Search for the cell housing the specified text and yield its [X, Y] center coordinate. 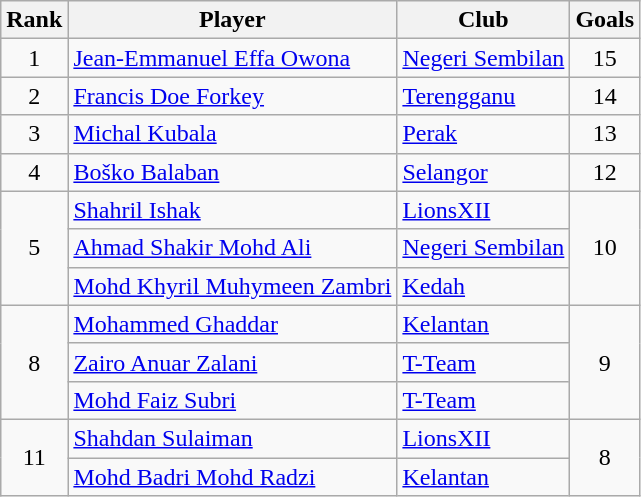
9 [605, 362]
12 [605, 172]
Boško Balaban [232, 172]
Shahril Ishak [232, 210]
Zairo Anuar Zalani [232, 362]
Kedah [484, 286]
Selangor [484, 172]
Francis Doe Forkey [232, 96]
Mohd Faiz Subri [232, 400]
11 [34, 457]
Rank [34, 20]
Michal Kubala [232, 134]
Jean-Emmanuel Effa Owona [232, 58]
Mohd Khyril Muhymeen Zambri [232, 286]
14 [605, 96]
Mohammed Ghaddar [232, 324]
Ahmad Shakir Mohd Ali [232, 248]
Terengganu [484, 96]
Mohd Badri Mohd Radzi [232, 477]
Club [484, 20]
Perak [484, 134]
3 [34, 134]
13 [605, 134]
15 [605, 58]
Player [232, 20]
1 [34, 58]
10 [605, 248]
Goals [605, 20]
Shahdan Sulaiman [232, 438]
2 [34, 96]
4 [34, 172]
5 [34, 248]
